Output the (x, y) coordinate of the center of the cell containing the given text.  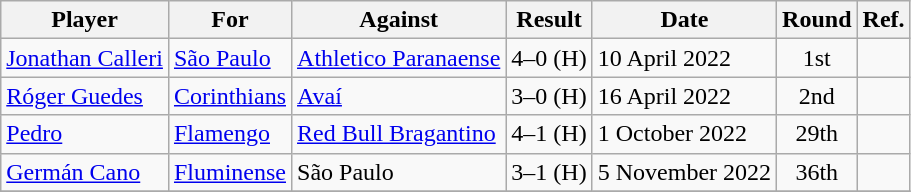
Against (399, 20)
Pedro (85, 134)
Ref. (884, 20)
Red Bull Bragantino (399, 134)
Athletico Paranaense (399, 58)
2nd (817, 96)
Round (817, 20)
Corinthians (230, 96)
Germán Cano (85, 172)
1 October 2022 (684, 134)
Result (549, 20)
Róger Guedes (85, 96)
3–0 (H) (549, 96)
Jonathan Calleri (85, 58)
Fluminense (230, 172)
Player (85, 20)
36th (817, 172)
10 April 2022 (684, 58)
29th (817, 134)
5 November 2022 (684, 172)
4–0 (H) (549, 58)
3–1 (H) (549, 172)
16 April 2022 (684, 96)
Date (684, 20)
For (230, 20)
1st (817, 58)
Avaí (399, 96)
4–1 (H) (549, 134)
Flamengo (230, 134)
